Determine the [x, y] coordinate at the center of the cell enclosing the given text.  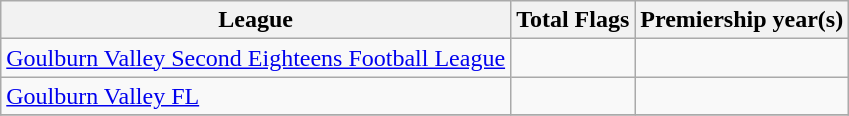
Goulburn Valley FL [256, 96]
League [256, 20]
Goulburn Valley Second Eighteens Football League [256, 58]
Premiership year(s) [742, 20]
Total Flags [573, 20]
